Output the (x, y) coordinate of the center of the cell containing the given text.  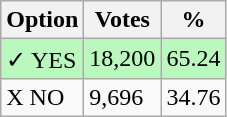
65.24 (194, 59)
% (194, 20)
Votes (122, 20)
9,696 (122, 97)
34.76 (194, 97)
18,200 (122, 59)
✓ YES (42, 59)
Option (42, 20)
X NO (42, 97)
